From the cell containing the given text, extract its center point as [x, y] coordinate. 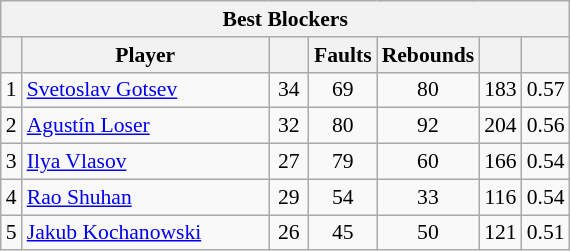
116 [500, 197]
32 [289, 126]
29 [289, 197]
92 [428, 126]
Faults [343, 55]
Svetoslav Gotsev [146, 90]
183 [500, 90]
Rebounds [428, 55]
50 [428, 233]
0.56 [546, 126]
Ilya Vlasov [146, 162]
Player [146, 55]
5 [12, 233]
1 [12, 90]
26 [289, 233]
34 [289, 90]
121 [500, 233]
166 [500, 162]
27 [289, 162]
Rao Shuhan [146, 197]
69 [343, 90]
0.51 [546, 233]
3 [12, 162]
4 [12, 197]
Best Blockers [286, 19]
54 [343, 197]
204 [500, 126]
79 [343, 162]
Agustín Loser [146, 126]
60 [428, 162]
0.57 [546, 90]
Jakub Kochanowski [146, 233]
2 [12, 126]
45 [343, 233]
33 [428, 197]
